Provide the (x, y) coordinate of the cell's center where the given text is located.  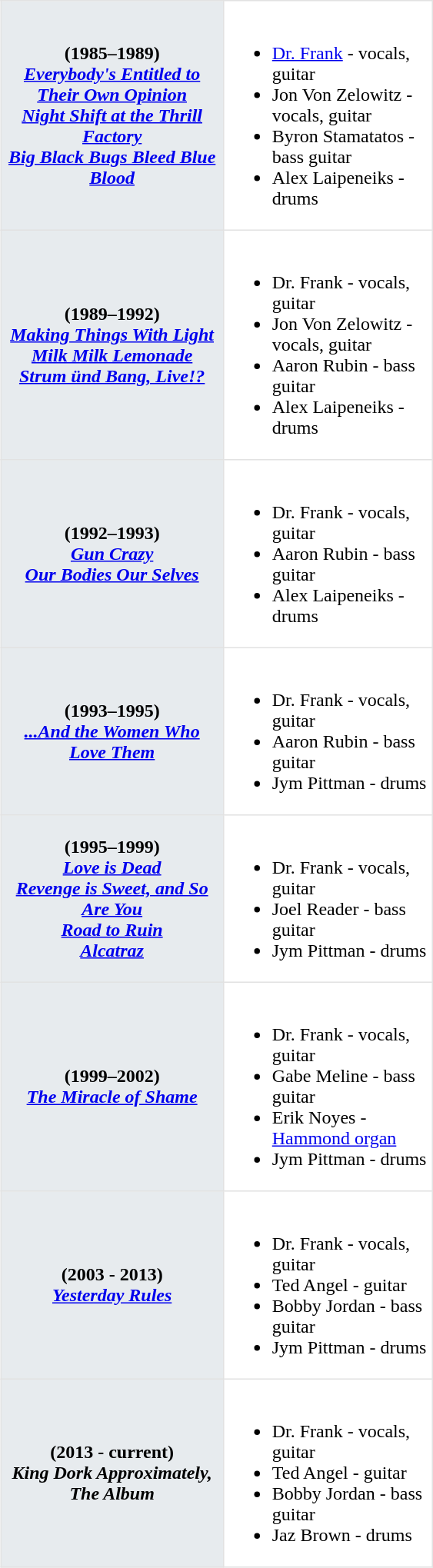
(2003 - 2013)Yesterday Rules (112, 1285)
Dr. Frank - vocals, guitarAaron Rubin - bass guitarAlex Laipeneiks - drums (328, 554)
(1993–1995)...And the Women Who Love Them (112, 731)
(1989–1992)Making Things With LightMilk Milk LemonadeStrum ünd Bang, Live!? (112, 345)
(1985–1989)Everybody's Entitled to Their Own OpinionNight Shift at the Thrill FactoryBig Black Bugs Bleed Blue Blood (112, 115)
Dr. Frank - vocals, guitarTed Angel - guitarBobby Jordan - bass guitarJym Pittman - drums (328, 1285)
(1992–1993)Gun CrazyOur Bodies Our Selves (112, 554)
Dr. Frank - vocals, guitarJon Von Zelowitz - vocals, guitarByron Stamatatos - bass guitarAlex Laipeneiks - drums (328, 115)
Dr. Frank - vocals, guitarAaron Rubin - bass guitarJym Pittman - drums (328, 731)
Dr. Frank - vocals, guitarGabe Meline - bass guitarErik Noyes - Hammond organJym Pittman - drums (328, 1087)
Dr. Frank - vocals, guitarJon Von Zelowitz - vocals, guitarAaron Rubin - bass guitarAlex Laipeneiks - drums (328, 345)
Dr. Frank - vocals, guitarJoel Reader - bass guitarJym Pittman - drums (328, 899)
Dr. Frank - vocals, guitarTed Angel - guitarBobby Jordan - bass guitarJaz Brown - drums (328, 1473)
(1999–2002)The Miracle of Shame (112, 1087)
(2013 - current)King Dork Approximately, The Album (112, 1473)
(1995–1999)Love is DeadRevenge is Sweet, and So Are YouRoad to RuinAlcatraz (112, 899)
